Search for the cell housing the specified text and yield its [X, Y] center coordinate. 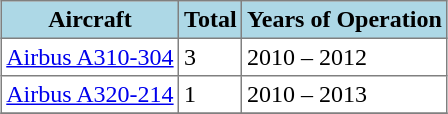
Aircraft [90, 20]
1 [210, 95]
Total [210, 20]
Airbus A320-214 [90, 95]
2010 – 2012 [344, 57]
Airbus A310-304 [90, 57]
3 [210, 57]
2010 – 2013 [344, 95]
Years of Operation [344, 20]
